Extract the [X, Y] coordinate from the center of the cell holding the provided text.  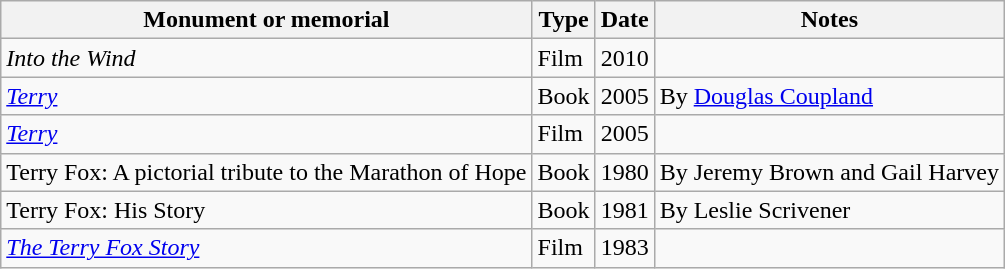
1980 [624, 172]
1983 [624, 248]
Type [564, 20]
Monument or memorial [266, 20]
By Leslie Scrivener [829, 210]
2010 [624, 58]
By Douglas Coupland [829, 96]
Into the Wind [266, 58]
Terry Fox: His Story [266, 210]
By Jeremy Brown and Gail Harvey [829, 172]
Date [624, 20]
Terry Fox: A pictorial tribute to the Marathon of Hope [266, 172]
Notes [829, 20]
The Terry Fox Story [266, 248]
1981 [624, 210]
